Locate the cell with the specified text and output its (X, Y) center coordinate. 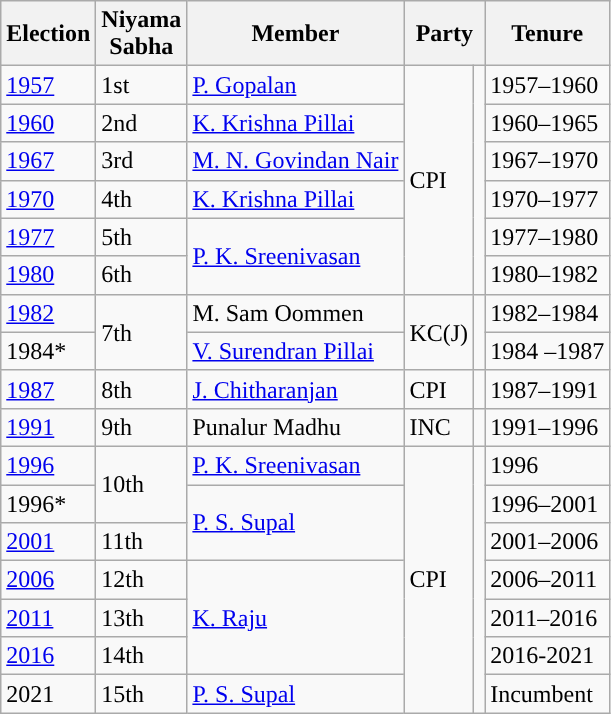
15th (142, 694)
Election (48, 34)
1987–1991 (548, 389)
1960 (48, 123)
1980 (48, 275)
2021 (48, 694)
1996–2001 (548, 503)
1980–1982 (548, 275)
1957–1960 (548, 85)
Member (296, 34)
1982 (48, 313)
8th (142, 389)
V. Surendran Pillai (296, 351)
2001–2006 (548, 542)
M. Sam Oommen (296, 313)
2006 (48, 580)
1970 (48, 199)
1967–1970 (548, 161)
1970–1977 (548, 199)
1977–1980 (548, 237)
2nd (142, 123)
Tenure (548, 34)
4th (142, 199)
1960–1965 (548, 123)
1984 –1987 (548, 351)
14th (142, 656)
1982–1984 (548, 313)
P. Gopalan (296, 85)
KC(J) (439, 332)
1984* (48, 351)
M. N. Govindan Nair (296, 161)
2016-2021 (548, 656)
Incumbent (548, 694)
1987 (48, 389)
1st (142, 85)
11th (142, 542)
10th (142, 484)
Party (444, 34)
9th (142, 427)
6th (142, 275)
3rd (142, 161)
J. Chitharanjan (296, 389)
13th (142, 618)
1996* (48, 503)
1991–1996 (548, 427)
NiyamaSabha (142, 34)
K. Raju (296, 618)
7th (142, 332)
2016 (48, 656)
2001 (48, 542)
1957 (48, 85)
INC (439, 427)
1991 (48, 427)
2006–2011 (548, 580)
Punalur Madhu (296, 427)
2011 (48, 618)
1967 (48, 161)
2011–2016 (548, 618)
12th (142, 580)
5th (142, 237)
1977 (48, 237)
